Output the (X, Y) coordinate of the center of the cell containing the given text.  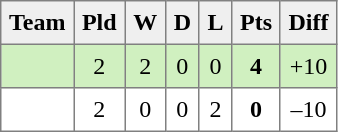
–10 (308, 110)
Pld (100, 23)
Pts (256, 23)
Team (38, 23)
4 (256, 66)
+10 (308, 66)
L (216, 23)
W (145, 23)
Diff (308, 23)
D (182, 23)
